Locate the cell with the specified text and output its (X, Y) center coordinate. 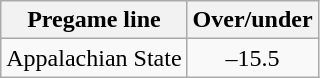
Over/under (252, 20)
Pregame line (94, 20)
Appalachian State (94, 58)
–15.5 (252, 58)
